Locate the cell with the specified text and output its [X, Y] center coordinate. 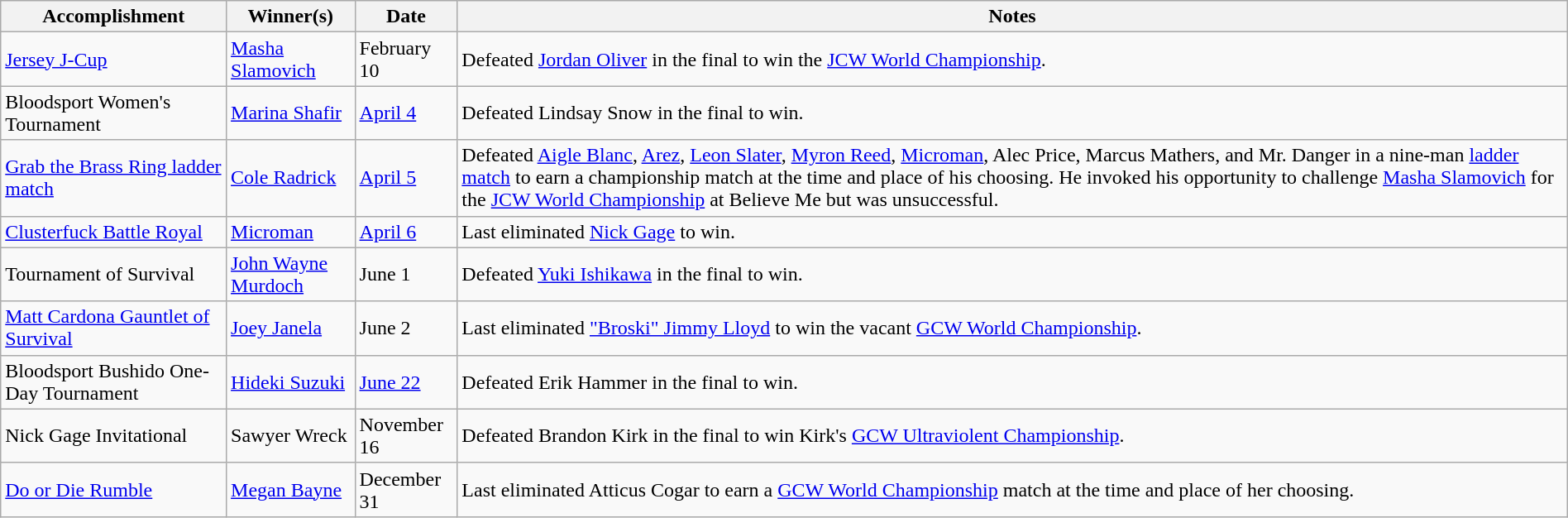
Accomplishment [114, 17]
Do or Die Rumble [114, 490]
Clusterfuck Battle Royal [114, 232]
November 16 [406, 435]
June 22 [406, 382]
Winner(s) [291, 17]
Date [406, 17]
Jersey J-Cup [114, 60]
Sawyer Wreck [291, 435]
Hideki Suzuki [291, 382]
Last eliminated Atticus Cogar to earn a GCW World Championship match at the time and place of her choosing. [1012, 490]
Marina Shafir [291, 113]
Matt Cardona Gauntlet of Survival [114, 328]
Defeated Brandon Kirk in the final to win Kirk's GCW Ultraviolent Championship. [1012, 435]
John Wayne Murdoch [291, 275]
Masha Slamovich [291, 60]
Cole Radrick [291, 178]
Defeated Lindsay Snow in the final to win. [1012, 113]
February 10 [406, 60]
Defeated Jordan Oliver in the final to win the JCW World Championship. [1012, 60]
June 1 [406, 275]
Bloodsport Women's Tournament [114, 113]
April 4 [406, 113]
Bloodsport Bushido One-Day Tournament [114, 382]
April 5 [406, 178]
Joey Janela [291, 328]
Microman [291, 232]
Last eliminated Nick Gage to win. [1012, 232]
Defeated Yuki Ishikawa in the final to win. [1012, 275]
Notes [1012, 17]
Nick Gage Invitational [114, 435]
Tournament of Survival [114, 275]
June 2 [406, 328]
December 31 [406, 490]
April 6 [406, 232]
Grab the Brass Ring ladder match [114, 178]
Last eliminated "Broski" Jimmy Lloyd to win the vacant GCW World Championship. [1012, 328]
Defeated Erik Hammer in the final to win. [1012, 382]
Megan Bayne [291, 490]
